Extract the [X, Y] coordinate from the center of the cell holding the provided text.  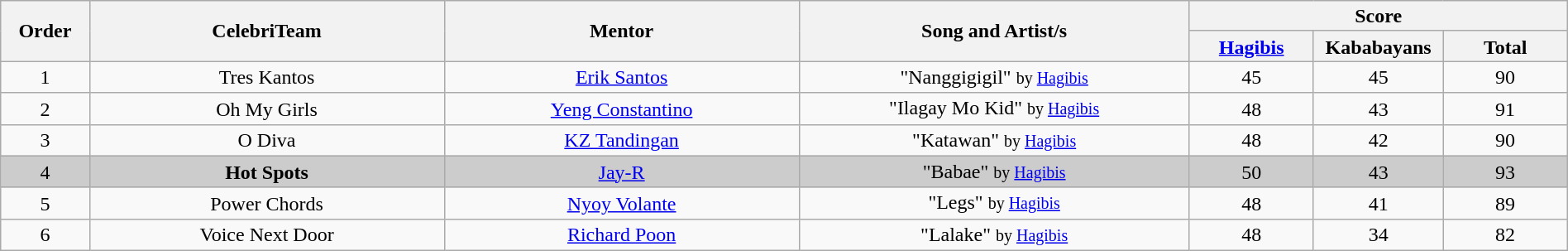
CelebriTeam [266, 31]
2 [45, 109]
Order [45, 31]
KZ Tandingan [622, 140]
Tres Kantos [266, 77]
"Babae" by Hagibis [994, 171]
Score [1378, 17]
Oh My Girls [266, 109]
Yeng Constantino [622, 109]
5 [45, 203]
Hagibis [1251, 46]
"Lalake" by Hagibis [994, 234]
42 [1378, 140]
O Diva [266, 140]
3 [45, 140]
89 [1505, 203]
82 [1505, 234]
"Nanggigigil" by Hagibis [994, 77]
Jay-R [622, 171]
Richard Poon [622, 234]
41 [1378, 203]
Power Chords [266, 203]
Erik Santos [622, 77]
Hot Spots [266, 171]
Mentor [622, 31]
1 [45, 77]
Total [1505, 46]
4 [45, 171]
Kababayans [1378, 46]
34 [1378, 234]
"Legs" by Hagibis [994, 203]
"Ilagay Mo Kid" by Hagibis [994, 109]
91 [1505, 109]
Song and Artist/s [994, 31]
Nyoy Volante [622, 203]
Voice Next Door [266, 234]
6 [45, 234]
50 [1251, 171]
"Katawan" by Hagibis [994, 140]
93 [1505, 171]
